Extract the (X, Y) coordinate from the center of the cell holding the provided text.  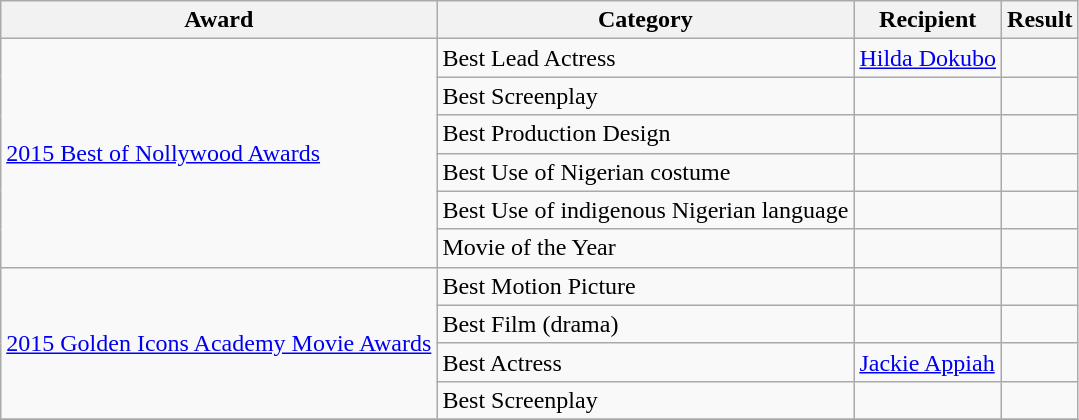
Best Production Design (646, 134)
Best Use of Nigerian costume (646, 172)
Category (646, 20)
2015 Best of Nollywood Awards (219, 153)
Hilda Dokubo (928, 58)
2015 Golden Icons Academy Movie Awards (219, 343)
Result (1040, 20)
Award (219, 20)
Best Film (drama) (646, 324)
Best Use of indigenous Nigerian language (646, 210)
Best Actress (646, 362)
Best Lead Actress (646, 58)
Movie of the Year (646, 248)
Recipient (928, 20)
Jackie Appiah (928, 362)
Best Motion Picture (646, 286)
